Output the [X, Y] coordinate of the center of the cell containing the given text.  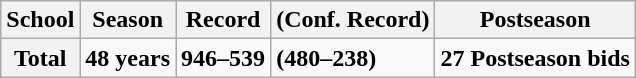
Total [40, 58]
School [40, 20]
Postseason [535, 20]
946–539 [224, 58]
Record [224, 20]
48 years [128, 58]
(480–238) [353, 58]
27 Postseason bids [535, 58]
Season [128, 20]
(Conf. Record) [353, 20]
